Output the [X, Y] coordinate of the center of the cell containing the given text.  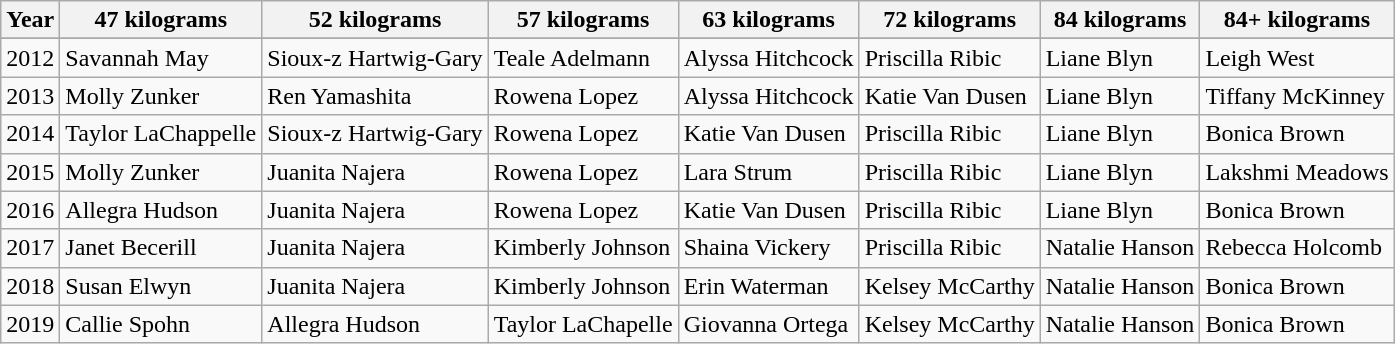
Janet Becerill [161, 248]
84+ kilograms [1297, 20]
Taylor LaChappelle [161, 134]
Erin Waterman [768, 286]
Savannah May [161, 58]
Lakshmi Meadows [1297, 172]
Callie Spohn [161, 324]
2013 [30, 96]
Rebecca Holcomb [1297, 248]
84 kilograms [1120, 20]
Giovanna Ortega [768, 324]
2018 [30, 286]
2016 [30, 210]
Teale Adelmann [583, 58]
2017 [30, 248]
Lara Strum [768, 172]
Shaina Vickery [768, 248]
Tiffany McKinney [1297, 96]
Susan Elwyn [161, 286]
63 kilograms [768, 20]
2019 [30, 324]
Leigh West [1297, 58]
52 kilograms [375, 20]
72 kilograms [950, 20]
Year [30, 20]
2012 [30, 58]
Taylor LaChapelle [583, 324]
47 kilograms [161, 20]
2015 [30, 172]
57 kilograms [583, 20]
Ren Yamashita [375, 96]
2014 [30, 134]
